Scan for the cell matching the given text and deliver its (x, y) coordinate at center. 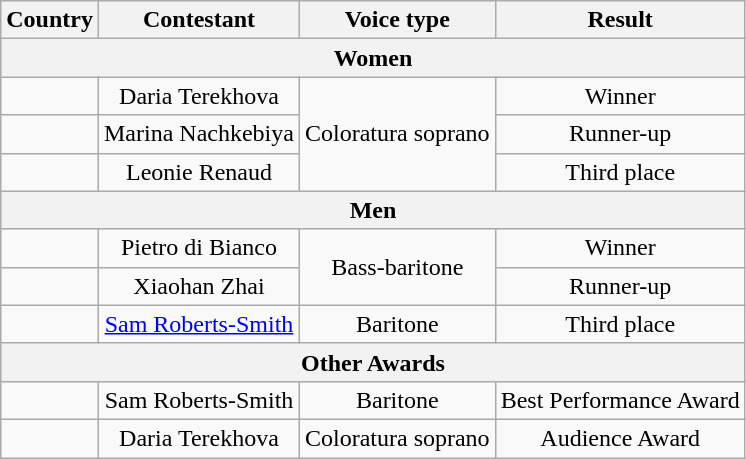
Result (620, 20)
Pietro di Bianco (198, 248)
Contestant (198, 20)
Best Performance Award (620, 400)
Women (374, 58)
Other Awards (374, 362)
Xiaohan Zhai (198, 286)
Audience Award (620, 438)
Leonie Renaud (198, 172)
Bass-baritone (397, 267)
Marina Nachkebiya (198, 134)
Country (50, 20)
Men (374, 210)
Voice type (397, 20)
